Extract the [X, Y] coordinate from the center of the cell holding the provided text.  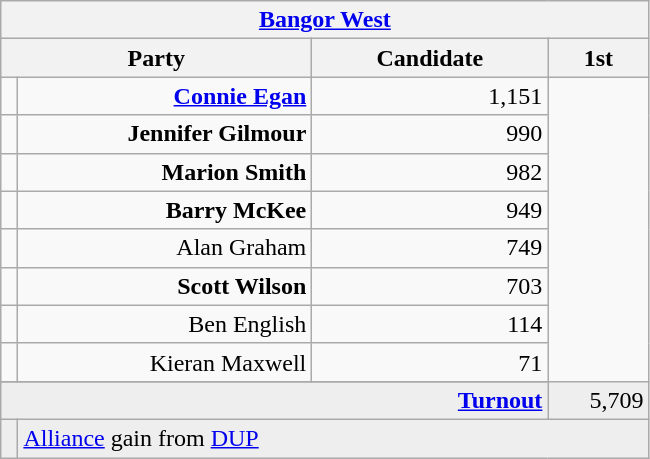
749 [430, 248]
5,709 [598, 400]
Scott Wilson [165, 286]
990 [430, 134]
Marion Smith [165, 172]
982 [430, 172]
Turnout [274, 400]
Barry McKee [165, 210]
Party [156, 58]
Alan Graham [165, 248]
Kieran Maxwell [165, 362]
Jennifer Gilmour [165, 134]
71 [430, 362]
703 [430, 286]
Connie Egan [165, 96]
1,151 [430, 96]
114 [430, 324]
Ben English [165, 324]
1st [598, 58]
949 [430, 210]
Candidate [430, 58]
Bangor West [325, 20]
Alliance gain from DUP [334, 438]
